Scan for the cell matching the given text and deliver its [X, Y] coordinate at center. 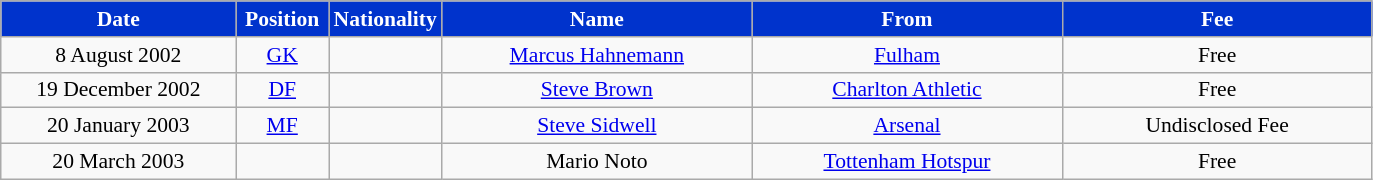
20 March 2003 [118, 162]
20 January 2003 [118, 126]
19 December 2002 [118, 90]
Arsenal [907, 126]
Steve Brown [597, 90]
Fulham [907, 55]
Date [118, 19]
Undisclosed Fee [1217, 126]
Charlton Athletic [907, 90]
Steve Sidwell [597, 126]
Marcus Hahnemann [597, 55]
8 August 2002 [118, 55]
Nationality [384, 19]
Position [282, 19]
MF [282, 126]
From [907, 19]
DF [282, 90]
Tottenham Hotspur [907, 162]
GK [282, 55]
Name [597, 19]
Fee [1217, 19]
Mario Noto [597, 162]
